Identify which cell holds the provided text, then report its (X, Y) central coordinate. 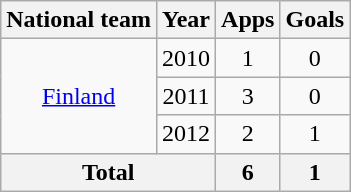
Total (108, 172)
3 (248, 96)
National team (79, 20)
Year (186, 20)
6 (248, 172)
2012 (186, 134)
Apps (248, 20)
2011 (186, 96)
Goals (315, 20)
Finland (79, 96)
2010 (186, 58)
2 (248, 134)
